Extract the (X, Y) coordinate from the center of the cell holding the provided text.  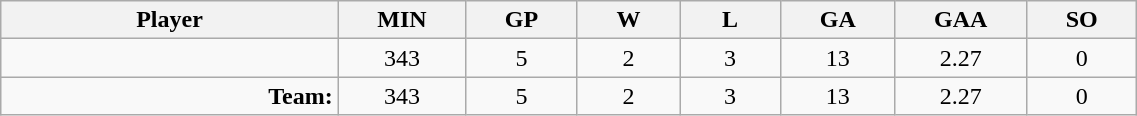
MIN (402, 20)
W (628, 20)
Team: (170, 96)
SO (1081, 20)
GAA (961, 20)
GP (522, 20)
Player (170, 20)
GA (838, 20)
L (730, 20)
